Identify which cell holds the provided text, then report its [X, Y] central coordinate. 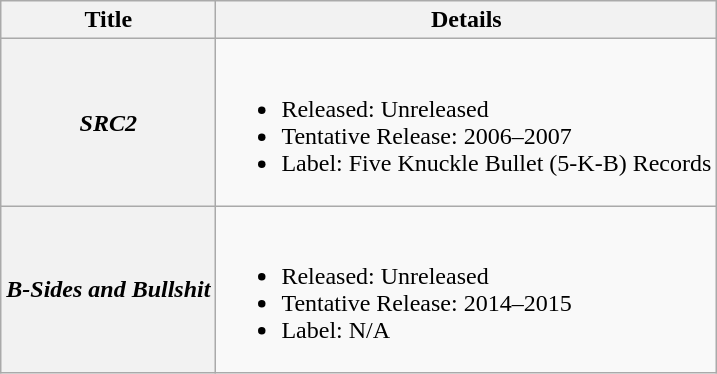
Details [466, 20]
B-Sides and Bullshit [108, 290]
SRC2 [108, 122]
Title [108, 20]
Released: UnreleasedTentative Release: 2014–2015Label: N/A [466, 290]
Released: UnreleasedTentative Release: 2006–2007Label: Five Knuckle Bullet (5-K-B) Records [466, 122]
